Return the (X, Y) coordinate for the center point of the cell that contains the specified text.  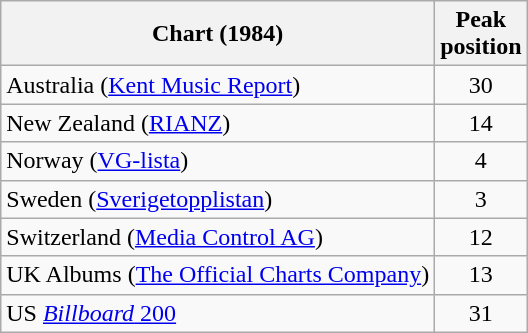
Australia (Kent Music Report) (218, 85)
13 (481, 275)
Switzerland (Media Control AG) (218, 237)
31 (481, 313)
3 (481, 199)
12 (481, 237)
New Zealand (RIANZ) (218, 123)
Peakposition (481, 34)
4 (481, 161)
Norway (VG-lista) (218, 161)
Chart (1984) (218, 34)
30 (481, 85)
Sweden (Sverigetopplistan) (218, 199)
UK Albums (The Official Charts Company) (218, 275)
14 (481, 123)
US Billboard 200 (218, 313)
